Search for the cell housing the specified text and yield its (X, Y) center coordinate. 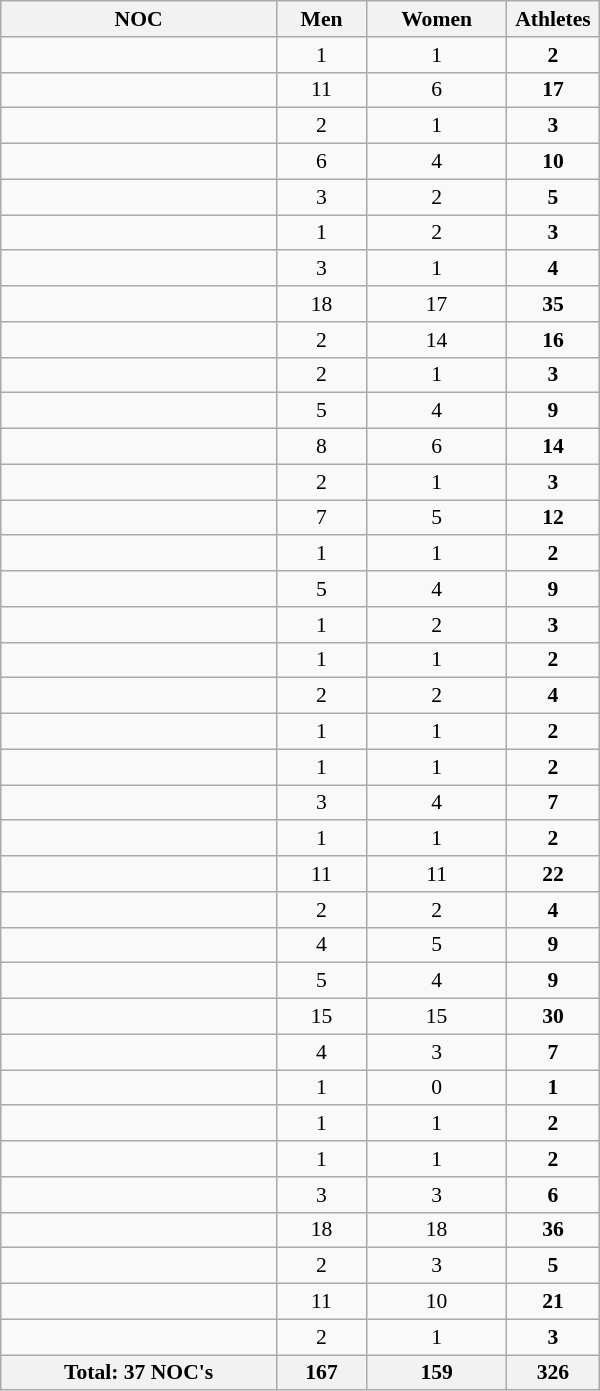
Athletes (554, 19)
Total: 37 NOC's (139, 1373)
Men (321, 19)
12 (554, 518)
167 (321, 1373)
0 (437, 1088)
35 (554, 304)
159 (437, 1373)
Women (437, 19)
326 (554, 1373)
22 (554, 874)
21 (554, 1302)
NOC (139, 19)
8 (321, 447)
36 (554, 1230)
16 (554, 340)
30 (554, 1017)
